Provide the [X, Y] coordinate of the cell's center where the given text is located.  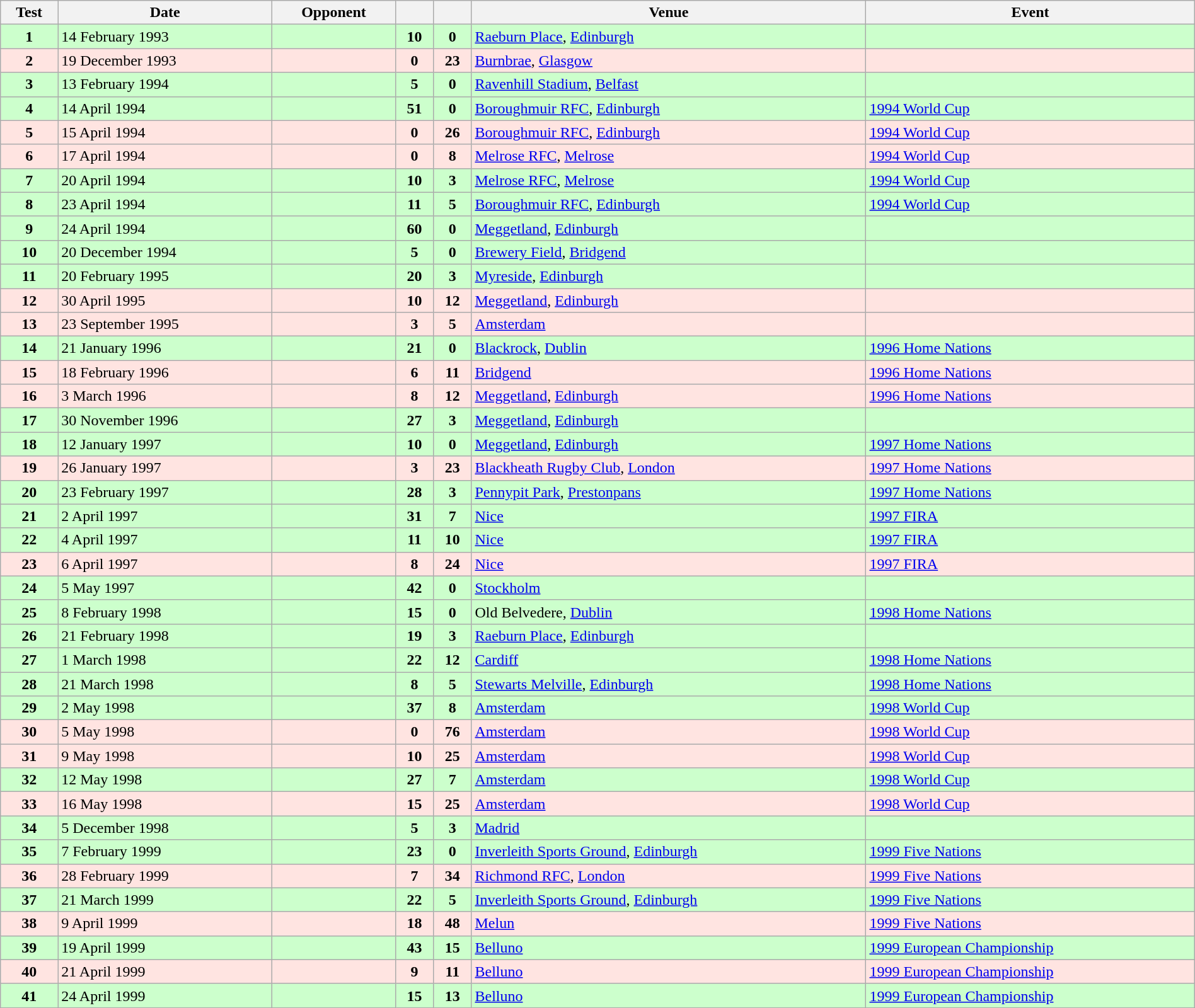
Cardiff [669, 660]
9 May 1998 [165, 756]
Date [165, 13]
35 [29, 852]
28 February 1999 [165, 876]
Opponent [334, 13]
1 [29, 37]
21 April 1999 [165, 971]
18 February 1996 [165, 372]
Blackrock, Dublin [669, 348]
20 February 1995 [165, 276]
14 February 1993 [165, 37]
14 [29, 348]
33 [29, 804]
Ravenhill Stadium, Belfast [669, 84]
36 [29, 876]
2 May 1998 [165, 708]
17 April 1994 [165, 156]
17 [29, 420]
6 April 1997 [165, 564]
1 March 1998 [165, 660]
Stockholm [669, 588]
Old Belvedere, Dublin [669, 612]
21 March 1999 [165, 900]
20 April 1994 [165, 180]
5 May 1998 [165, 732]
2 April 1997 [165, 516]
21 March 1998 [165, 684]
43 [414, 948]
23 February 1997 [165, 492]
42 [414, 588]
16 May 1998 [165, 804]
Pennypit Park, Prestonpans [669, 492]
Event [1030, 13]
16 [29, 396]
Bridgend [669, 372]
4 [29, 108]
12 May 1998 [165, 780]
30 [29, 732]
7 February 1999 [165, 852]
41 [29, 995]
15 April 1994 [165, 132]
4 April 1997 [165, 540]
19 April 1999 [165, 948]
5 December 1998 [165, 828]
20 December 1994 [165, 252]
3 March 1996 [165, 396]
29 [29, 708]
24 April 1994 [165, 228]
48 [453, 924]
8 February 1998 [165, 612]
30 April 1995 [165, 301]
Blackheath Rugby Club, London [669, 468]
51 [414, 108]
Venue [669, 13]
Test [29, 13]
Madrid [669, 828]
23 September 1995 [165, 324]
32 [29, 780]
5 May 1997 [165, 588]
Burnbrae, Glasgow [669, 60]
Stewarts Melville, Edinburgh [669, 684]
23 April 1994 [165, 204]
24 April 1999 [165, 995]
38 [29, 924]
Melun [669, 924]
14 April 1994 [165, 108]
76 [453, 732]
Richmond RFC, London [669, 876]
12 January 1997 [165, 444]
13 February 1994 [165, 84]
60 [414, 228]
Myreside, Edinburgh [669, 276]
30 November 1996 [165, 420]
9 April 1999 [165, 924]
19 December 1993 [165, 60]
21 January 1996 [165, 348]
40 [29, 971]
39 [29, 948]
21 February 1998 [165, 636]
26 January 1997 [165, 468]
2 [29, 60]
Brewery Field, Bridgend [669, 252]
